Identify which cell holds the provided text, then report its [X, Y] central coordinate. 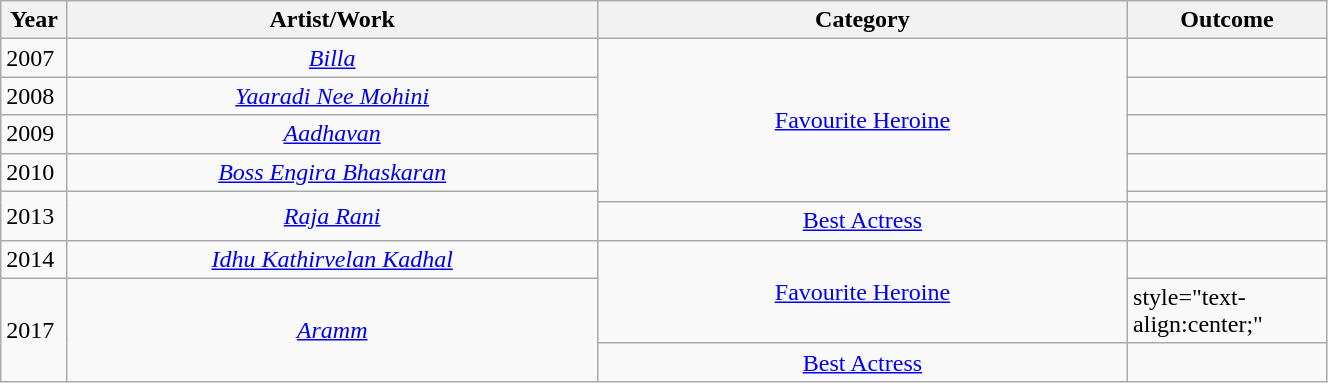
Aadhavan [332, 134]
Raja Rani [332, 216]
Billa [332, 58]
Yaaradi Nee Mohini [332, 96]
Outcome [1228, 20]
Idhu Kathirvelan Kadhal [332, 259]
2014 [34, 259]
Artist/Work [332, 20]
2013 [34, 216]
2007 [34, 58]
Year [34, 20]
Aramm [332, 330]
2017 [34, 330]
Boss Engira Bhaskaran [332, 172]
style="text-align:center;" [1228, 310]
2009 [34, 134]
Category [862, 20]
2008 [34, 96]
2010 [34, 172]
